Return the [X, Y] coordinate for the center point of the cell that contains the specified text.  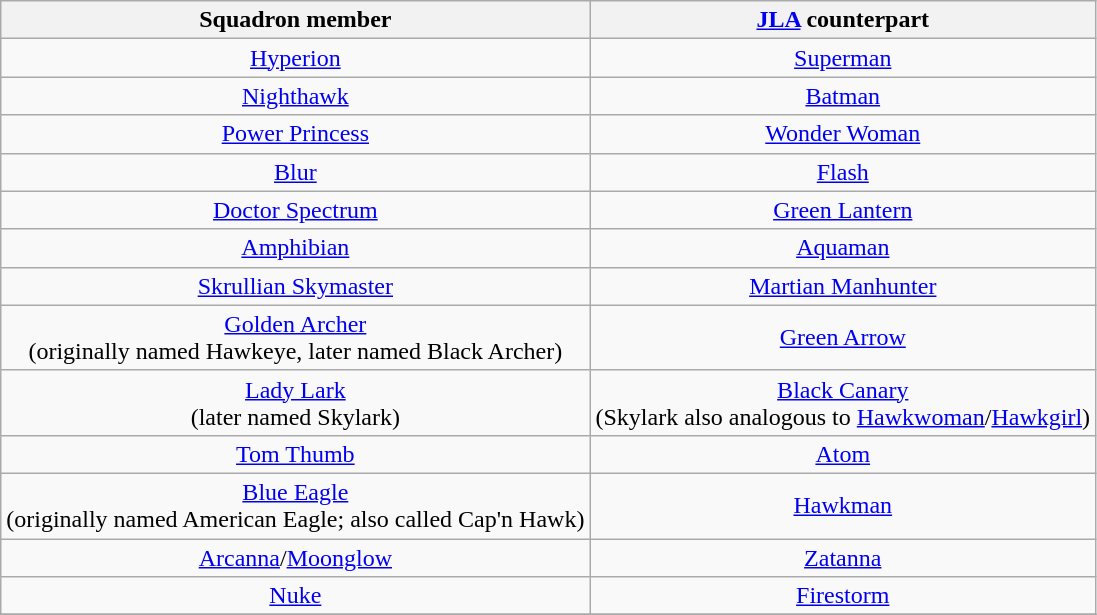
Skrullian Skymaster [296, 286]
Firestorm [843, 596]
Batman [843, 96]
Hawkman [843, 506]
Blur [296, 172]
Blue Eagle(originally named American Eagle; also called Cap'n Hawk) [296, 506]
JLA counterpart [843, 20]
Hyperion [296, 58]
Aquaman [843, 248]
Tom Thumb [296, 454]
Nighthawk [296, 96]
Green Lantern [843, 210]
Arcanna/Moonglow [296, 557]
Squadron member [296, 20]
Wonder Woman [843, 134]
Atom [843, 454]
Zatanna [843, 557]
Flash [843, 172]
Nuke [296, 596]
Amphibian [296, 248]
Doctor Spectrum [296, 210]
Power Princess [296, 134]
Superman [843, 58]
Lady Lark (later named Skylark) [296, 402]
Martian Manhunter [843, 286]
Black Canary(Skylark also analogous to Hawkwoman/Hawkgirl) [843, 402]
Green Arrow [843, 338]
Golden Archer(originally named Hawkeye, later named Black Archer) [296, 338]
